Extract the [x, y] coordinate from the center of the cell holding the provided text.  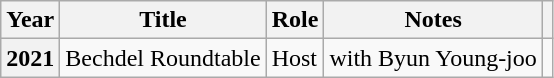
Year [30, 20]
Role [295, 20]
2021 [30, 58]
Title [163, 20]
with Byun Young-joo [433, 58]
Bechdel Roundtable [163, 58]
Host [295, 58]
Notes [433, 20]
